Determine the [X, Y] coordinate at the center of the cell enclosing the given text.  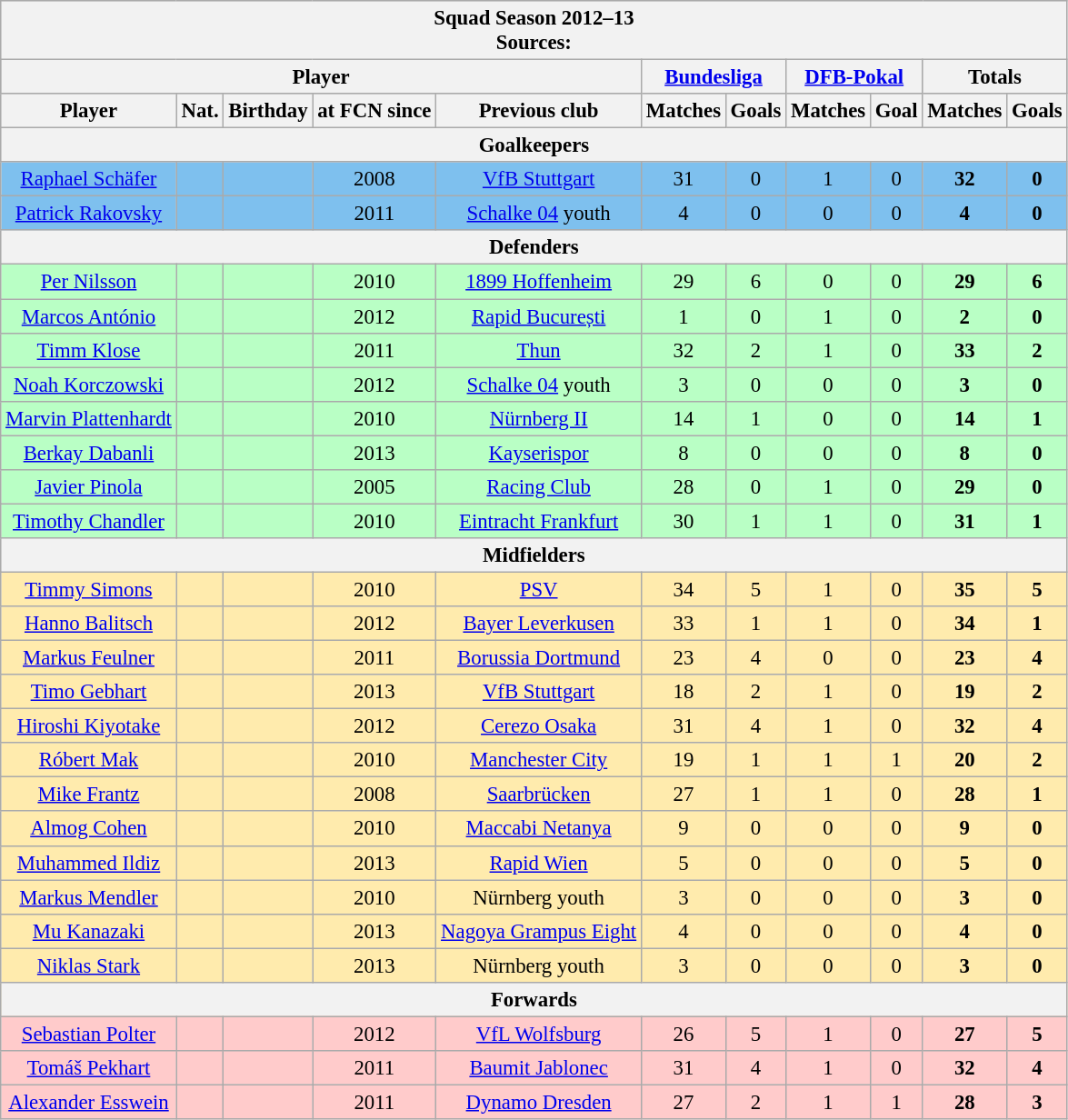
Thun [539, 350]
Nat. [200, 111]
Berkay Dabanli [89, 453]
Midfielders [534, 555]
Raphael Schäfer [89, 179]
Marcos António [89, 316]
at FCN since [374, 111]
Markus Mendler [89, 897]
Maccabi Netanya [539, 829]
Eintracht Frankfurt [539, 521]
Mu Kanazaki [89, 931]
Racing Club [539, 487]
Timothy Chandler [89, 521]
Bundesliga [713, 77]
Timmy Simons [89, 589]
Sebastian Polter [89, 1034]
DFB-Pokal [854, 77]
Birthday [268, 111]
Squad Season 2012–13Sources: [534, 31]
Nürnberg II [539, 418]
26 [684, 1034]
Borussia Dortmund [539, 658]
Kayserispor [539, 453]
Defenders [534, 248]
Javier Pinola [89, 487]
Rapid București [539, 316]
Patrick Rakovsky [89, 214]
20 [965, 760]
Rapid Wien [539, 863]
Bayer Leverkusen [539, 624]
Cerezo Osaka [539, 726]
Róbert Mak [89, 760]
Niklas Stark [89, 965]
Marvin Plattenhardt [89, 418]
Timo Gebhart [89, 692]
35 [965, 589]
2005 [374, 487]
VfL Wolfsburg [539, 1034]
Alexander Esswein [89, 1102]
Baumit Jablonec [539, 1068]
Saarbrücken [539, 795]
Per Nilsson [89, 282]
Muhammed Ildiz [89, 863]
Noah Korczowski [89, 385]
Nagoya Grampus Eight [539, 931]
Totals [994, 77]
30 [684, 521]
Manchester City [539, 760]
Goal [896, 111]
Previous club [539, 111]
Dynamo Dresden [539, 1102]
18 [684, 692]
Hiroshi Kiyotake [89, 726]
Tomáš Pekhart [89, 1068]
1899 Hoffenheim [539, 282]
Hanno Balitsch [89, 624]
Markus Feulner [89, 658]
Mike Frantz [89, 795]
Timm Klose [89, 350]
PSV [539, 589]
Forwards [534, 1000]
Goalkeepers [534, 145]
Almog Cohen [89, 829]
